From the cell containing the given text, extract its center point as (x, y) coordinate. 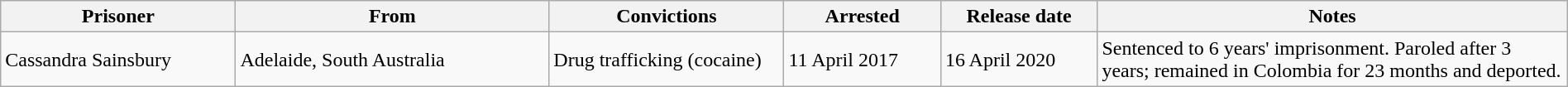
Prisoner (118, 17)
Convictions (667, 17)
Arrested (862, 17)
11 April 2017 (862, 60)
From (392, 17)
Sentenced to 6 years' imprisonment. Paroled after 3 years; remained in Colombia for 23 months and deported. (1332, 60)
Drug trafficking (cocaine) (667, 60)
Adelaide, South Australia (392, 60)
Cassandra Sainsbury (118, 60)
16 April 2020 (1019, 60)
Release date (1019, 17)
Notes (1332, 17)
